Capture the cell that displays the provided text and extract its (X, Y) central coordinate. 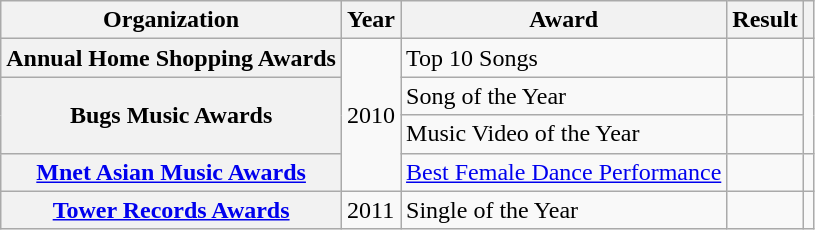
Result (765, 20)
Mnet Asian Music Awards (172, 172)
Top 10 Songs (564, 58)
Tower Records Awards (172, 210)
Bugs Music Awards (172, 115)
Organization (172, 20)
Best Female Dance Performance (564, 172)
2011 (370, 210)
Music Video of the Year (564, 134)
Award (564, 20)
2010 (370, 115)
Single of the Year (564, 210)
Song of the Year (564, 96)
Year (370, 20)
Annual Home Shopping Awards (172, 58)
